For the text-containing cell, return its midpoint in [X, Y] coordinate format. 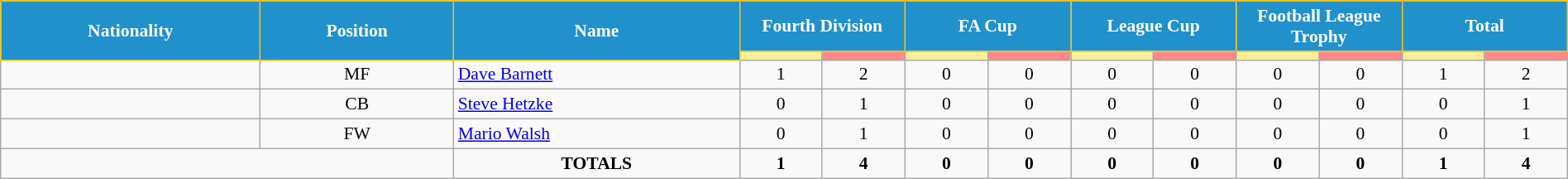
Dave Barnett [597, 75]
FA Cup [987, 27]
Total [1484, 27]
League Cup [1153, 27]
Fourth Division [822, 27]
CB [357, 104]
Mario Walsh [597, 134]
Name [597, 30]
MF [357, 75]
FW [357, 134]
TOTALS [597, 163]
Nationality [131, 30]
Steve Hetzke [597, 104]
Football League Trophy [1319, 27]
Position [357, 30]
